Scan for the cell matching the given text and deliver its [x, y] coordinate at center. 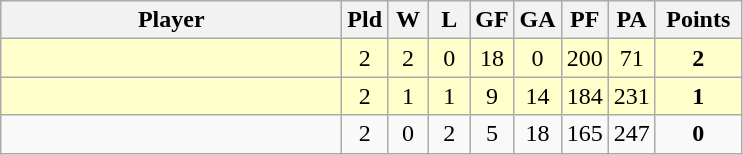
165 [584, 134]
71 [632, 58]
L [450, 20]
W [408, 20]
200 [584, 58]
GF [492, 20]
Pld [365, 20]
GA [538, 20]
184 [584, 96]
Points [698, 20]
14 [538, 96]
Player [172, 20]
PF [584, 20]
231 [632, 96]
247 [632, 134]
9 [492, 96]
PA [632, 20]
5 [492, 134]
